Capture the cell that displays the provided text and extract its (x, y) central coordinate. 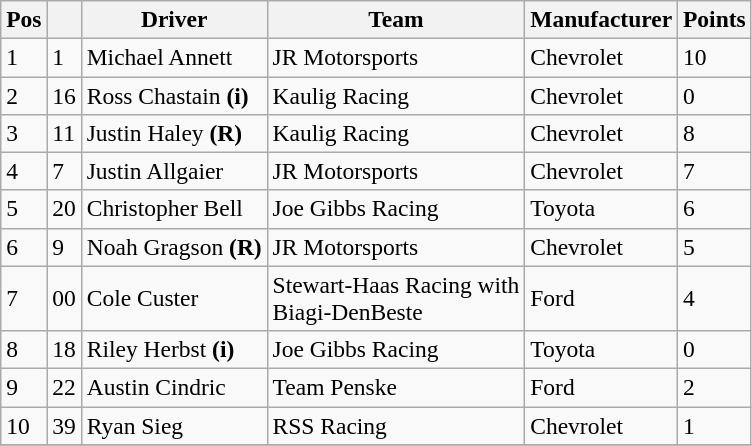
3 (24, 133)
22 (64, 387)
Team (396, 19)
Points (715, 19)
18 (64, 349)
RSS Racing (396, 425)
Stewart-Haas Racing withBiagi-DenBeste (396, 298)
Pos (24, 19)
39 (64, 425)
11 (64, 133)
Ross Chastain (i) (174, 95)
Manufacturer (602, 19)
Cole Custer (174, 298)
Justin Haley (R) (174, 133)
Austin Cindric (174, 387)
Christopher Bell (174, 209)
Michael Annett (174, 57)
Ryan Sieg (174, 425)
16 (64, 95)
Team Penske (396, 387)
Riley Herbst (i) (174, 349)
20 (64, 209)
Driver (174, 19)
Noah Gragson (R) (174, 247)
00 (64, 298)
Justin Allgaier (174, 171)
